Identify which cell holds the provided text, then report its (X, Y) central coordinate. 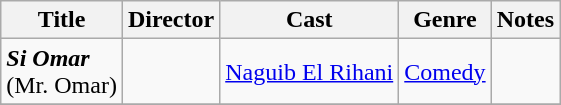
Notes (525, 20)
Comedy (445, 72)
Cast (310, 20)
Naguib El Rihani (310, 72)
Si Omar(Mr. Omar) (62, 72)
Genre (445, 20)
Director (170, 20)
Title (62, 20)
